Return (x, y) of the center of cell containing provided text 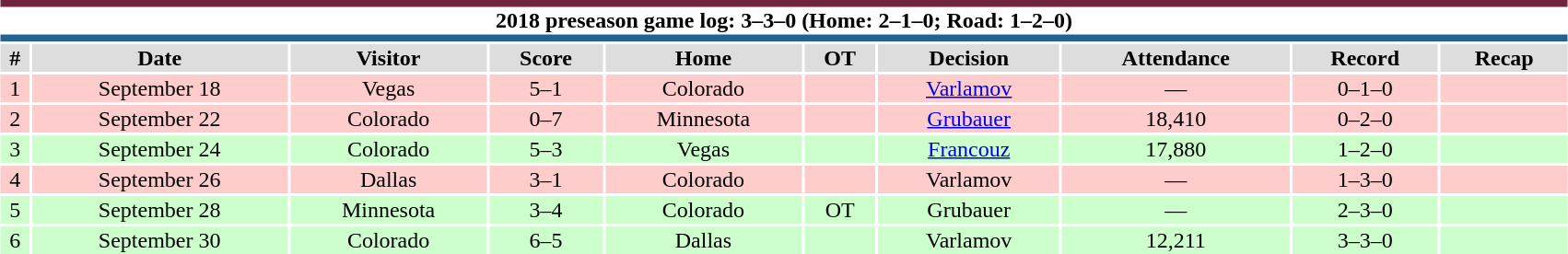
Francouz (969, 149)
1–2–0 (1365, 149)
Record (1365, 58)
Score (545, 58)
0–7 (545, 119)
5–1 (545, 88)
6 (15, 240)
2 (15, 119)
1 (15, 88)
17,880 (1176, 149)
Attendance (1176, 58)
Date (158, 58)
1–3–0 (1365, 179)
2018 preseason game log: 3–3–0 (Home: 2–1–0; Road: 1–2–0) (784, 20)
0–1–0 (1365, 88)
2–3–0 (1365, 210)
4 (15, 179)
3–4 (545, 210)
3–1 (545, 179)
12,211 (1176, 240)
Visitor (389, 58)
0–2–0 (1365, 119)
September 18 (158, 88)
3–3–0 (1365, 240)
September 26 (158, 179)
Decision (969, 58)
5–3 (545, 149)
Home (704, 58)
September 24 (158, 149)
Recap (1504, 58)
# (15, 58)
18,410 (1176, 119)
September 22 (158, 119)
5 (15, 210)
September 30 (158, 240)
September 28 (158, 210)
3 (15, 149)
6–5 (545, 240)
